Detect which cell encompasses the target text, then output its (X, Y) center coordinate. 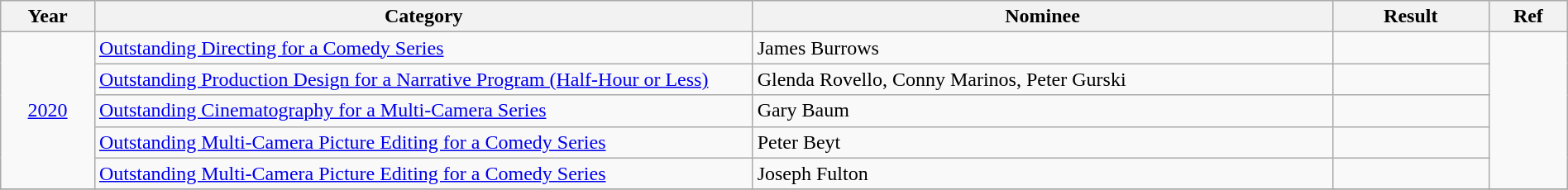
Peter Beyt (1042, 142)
Nominee (1042, 17)
James Burrows (1042, 48)
Joseph Fulton (1042, 173)
Outstanding Directing for a Comedy Series (423, 48)
Gary Baum (1042, 111)
Category (423, 17)
2020 (48, 111)
Ref (1528, 17)
Year (48, 17)
Result (1411, 17)
Glenda Rovello, Conny Marinos, Peter Gurski (1042, 79)
Outstanding Cinematography for a Multi-Camera Series (423, 111)
Outstanding Production Design for a Narrative Program (Half-Hour or Less) (423, 79)
